Provide the (X, Y) coordinate of the cell's center where the given text is located.  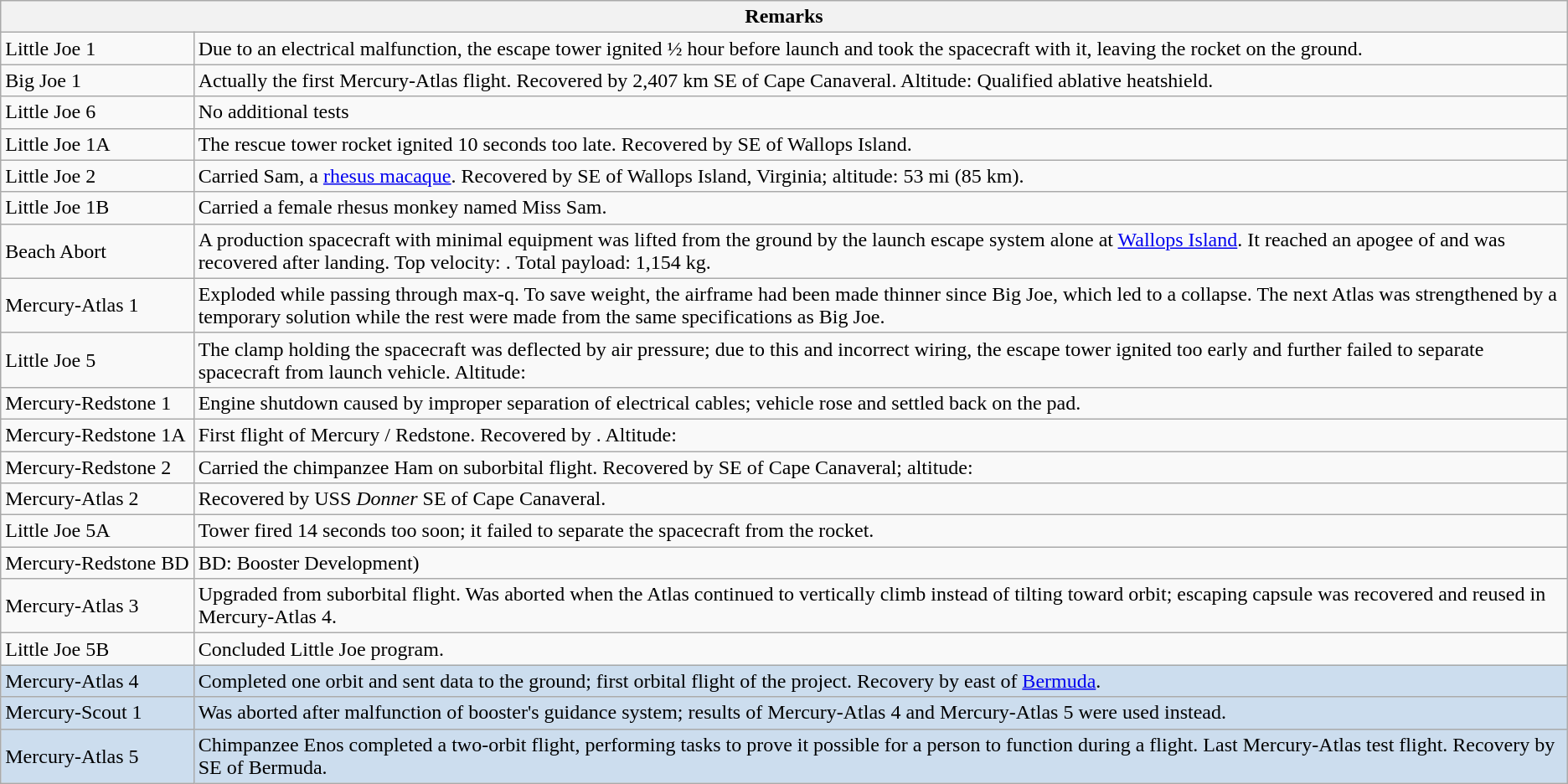
Mercury-Redstone 1A (97, 435)
Completed one orbit and sent data to the ground; first orbital flight of the project. Recovery by east of Bermuda. (880, 681)
Little Joe 1A (97, 144)
BD: Booster Development) (880, 563)
Recovered by USS Donner SE of Cape Canaveral. (880, 499)
Carried the chimpanzee Ham on suborbital flight. Recovered by SE of Cape Canaveral; altitude: (880, 467)
Little Joe 5B (97, 649)
Mercury-Scout 1 (97, 713)
Little Joe 5 (97, 360)
Little Joe 1B (97, 208)
Concluded Little Joe program. (880, 649)
The rescue tower rocket ignited 10 seconds too late. Recovered by SE of Wallops Island. (880, 144)
Mercury-Atlas 2 (97, 499)
First flight of Mercury / Redstone. Recovered by . Altitude: (880, 435)
Little Joe 5A (97, 531)
Was aborted after malfunction of booster's guidance system; results of Mercury-Atlas 4 and Mercury-Atlas 5 were used instead. (880, 713)
Carried a female rhesus monkey named Miss Sam. (880, 208)
Remarks (784, 17)
Big Joe 1 (97, 80)
Engine shutdown caused by improper separation of electrical cables; vehicle rose and settled back on the pad. (880, 403)
Due to an electrical malfunction, the escape tower ignited ½ hour before launch and took the spacecraft with it, leaving the rocket on the ground. (880, 49)
Mercury-Atlas 4 (97, 681)
Mercury-Atlas 3 (97, 606)
Little Joe 1 (97, 49)
No additional tests (880, 112)
Mercury-Atlas 1 (97, 305)
Mercury-Redstone 2 (97, 467)
Mercury-Redstone 1 (97, 403)
Actually the first Mercury-Atlas flight. Recovered by 2,407 km SE of Cape Canaveral. Altitude: Qualified ablative heatshield. (880, 80)
Mercury-Atlas 5 (97, 756)
Carried Sam, a rhesus macaque. Recovered by SE of Wallops Island, Virginia; altitude: 53 mi (85 km). (880, 176)
Beach Abort (97, 251)
Little Joe 2 (97, 176)
Little Joe 6 (97, 112)
Tower fired 14 seconds too soon; it failed to separate the spacecraft from the rocket. (880, 531)
Mercury-Redstone BD (97, 563)
